Search for the cell housing the specified text and yield its [X, Y] center coordinate. 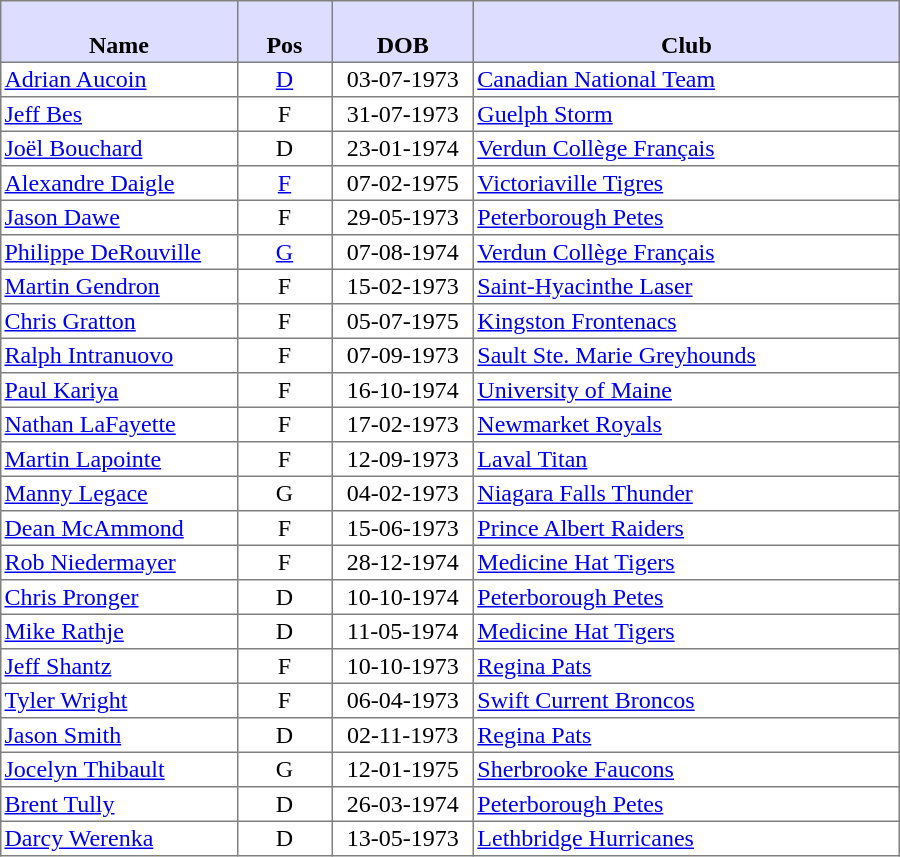
DOB [403, 32]
03-07-1973 [403, 79]
Swift Current Broncos [687, 700]
Philippe DeRouville [119, 252]
11-05-1974 [403, 631]
07-02-1975 [403, 183]
Tyler Wright [119, 700]
Sault Ste. Marie Greyhounds [687, 355]
Manny Legace [119, 493]
Jeff Bes [119, 114]
Sherbrooke Faucons [687, 769]
Chris Pronger [119, 597]
Jeff Shantz [119, 666]
07-08-1974 [403, 252]
29-05-1973 [403, 217]
Martin Lapointe [119, 459]
Kingston Frontenacs [687, 321]
10-10-1974 [403, 597]
University of Maine [687, 390]
12-01-1975 [403, 769]
26-03-1974 [403, 804]
Paul Kariya [119, 390]
Victoriaville Tigres [687, 183]
Saint-Hyacinthe Laser [687, 286]
28-12-1974 [403, 562]
Dean McAmmond [119, 528]
04-02-1973 [403, 493]
17-02-1973 [403, 424]
05-07-1975 [403, 321]
Laval Titan [687, 459]
13-05-1973 [403, 838]
Adrian Aucoin [119, 79]
Nathan LaFayette [119, 424]
Club [687, 32]
16-10-1974 [403, 390]
Jason Dawe [119, 217]
Alexandre Daigle [119, 183]
Pos [284, 32]
Martin Gendron [119, 286]
07-09-1973 [403, 355]
Chris Gratton [119, 321]
Mike Rathje [119, 631]
15-02-1973 [403, 286]
Ralph Intranuovo [119, 355]
Rob Niedermayer [119, 562]
Jason Smith [119, 735]
31-07-1973 [403, 114]
Newmarket Royals [687, 424]
Prince Albert Raiders [687, 528]
Joël Bouchard [119, 148]
02-11-1973 [403, 735]
Guelph Storm [687, 114]
Name [119, 32]
15-06-1973 [403, 528]
10-10-1973 [403, 666]
12-09-1973 [403, 459]
Canadian National Team [687, 79]
Niagara Falls Thunder [687, 493]
06-04-1973 [403, 700]
23-01-1974 [403, 148]
Brent Tully [119, 804]
Darcy Werenka [119, 838]
Lethbridge Hurricanes [687, 838]
Jocelyn Thibault [119, 769]
